Extract the (X, Y) coordinate from the center of the cell holding the provided text.  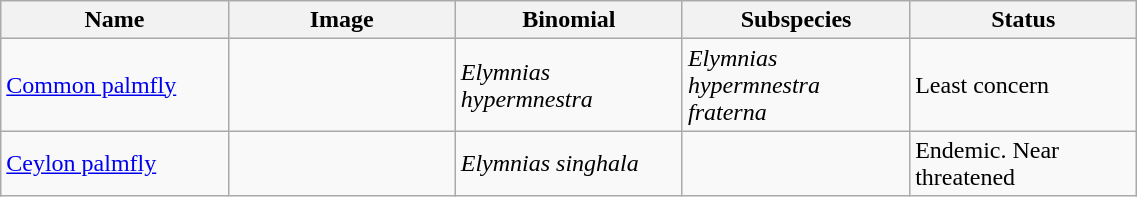
Name (114, 20)
Binomial (568, 20)
Ceylon palmfly (114, 164)
Elymnias singhala (568, 164)
Common palmfly (114, 85)
Elymnias hypermnestra (568, 85)
Status (1024, 20)
Elymnias hypermnestra fraterna (796, 85)
Image (342, 20)
Endemic. Near threatened (1024, 164)
Least concern (1024, 85)
Subspecies (796, 20)
